Return [X, Y] of the center of cell containing provided text 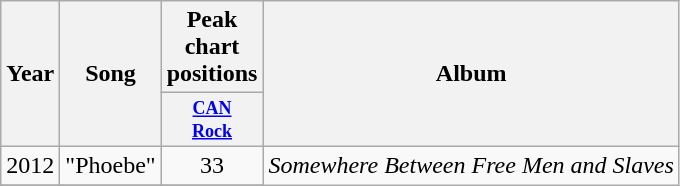
Peak chart positions [212, 47]
Song [110, 74]
2012 [30, 165]
Album [471, 74]
CANRock [212, 120]
"Phoebe" [110, 165]
Year [30, 74]
Somewhere Between Free Men and Slaves [471, 165]
33 [212, 165]
